Return [x, y] of the center of cell containing provided text 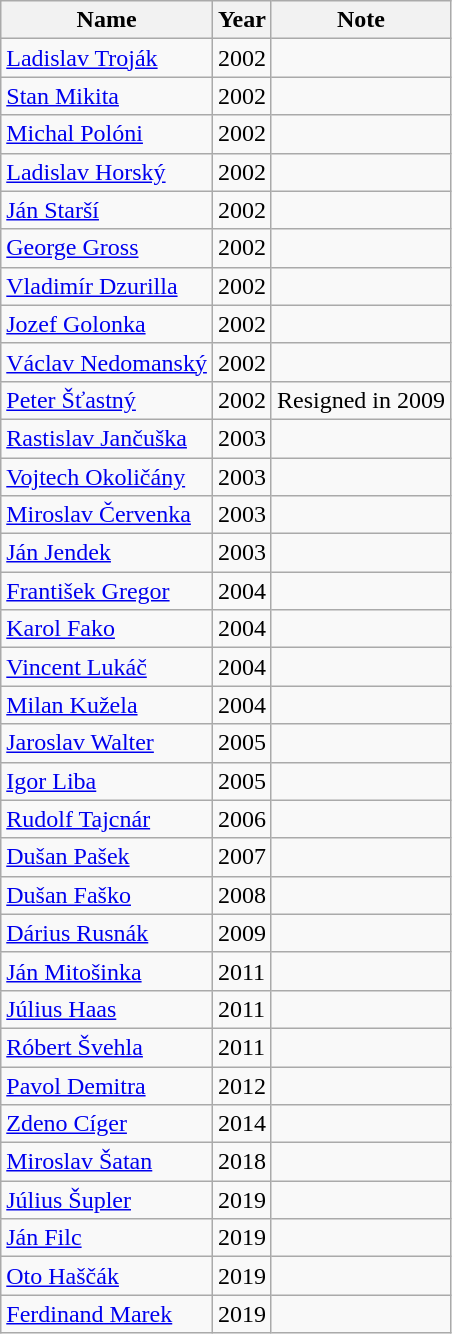
Ladislav Troják [107, 58]
Ján Mitošinka [107, 971]
Note [360, 20]
Dárius Rusnák [107, 933]
Dušan Pašek [107, 857]
Miroslav Červenka [107, 515]
Jaroslav Walter [107, 743]
Jozef Golonka [107, 324]
Vladimír Dzurilla [107, 286]
George Gross [107, 248]
Ján Starší [107, 210]
2008 [242, 895]
Igor Liba [107, 781]
Václav Nedomanský [107, 362]
2018 [242, 1162]
Karol Fako [107, 629]
2014 [242, 1124]
2006 [242, 819]
Dušan Faško [107, 895]
Vincent Lukáč [107, 667]
Zdeno Cíger [107, 1124]
Július Haas [107, 1009]
Name [107, 20]
Pavol Demitra [107, 1085]
Rastislav Jančuška [107, 438]
Milan Kužela [107, 705]
Ján Jendek [107, 553]
Michal Polóni [107, 134]
2009 [242, 933]
Ján Filc [107, 1238]
Peter Šťastný [107, 400]
František Gregor [107, 591]
Ladislav Horský [107, 172]
2012 [242, 1085]
Vojtech Okoličány [107, 477]
Miroslav Šatan [107, 1162]
Ferdinand Marek [107, 1314]
Rudolf Tajcnár [107, 819]
Oto Haščák [107, 1276]
Róbert Švehla [107, 1047]
Resigned in 2009 [360, 400]
Stan Mikita [107, 96]
Year [242, 20]
2007 [242, 857]
Július Šupler [107, 1200]
